Scan for the cell matching the given text and deliver its [x, y] coordinate at center. 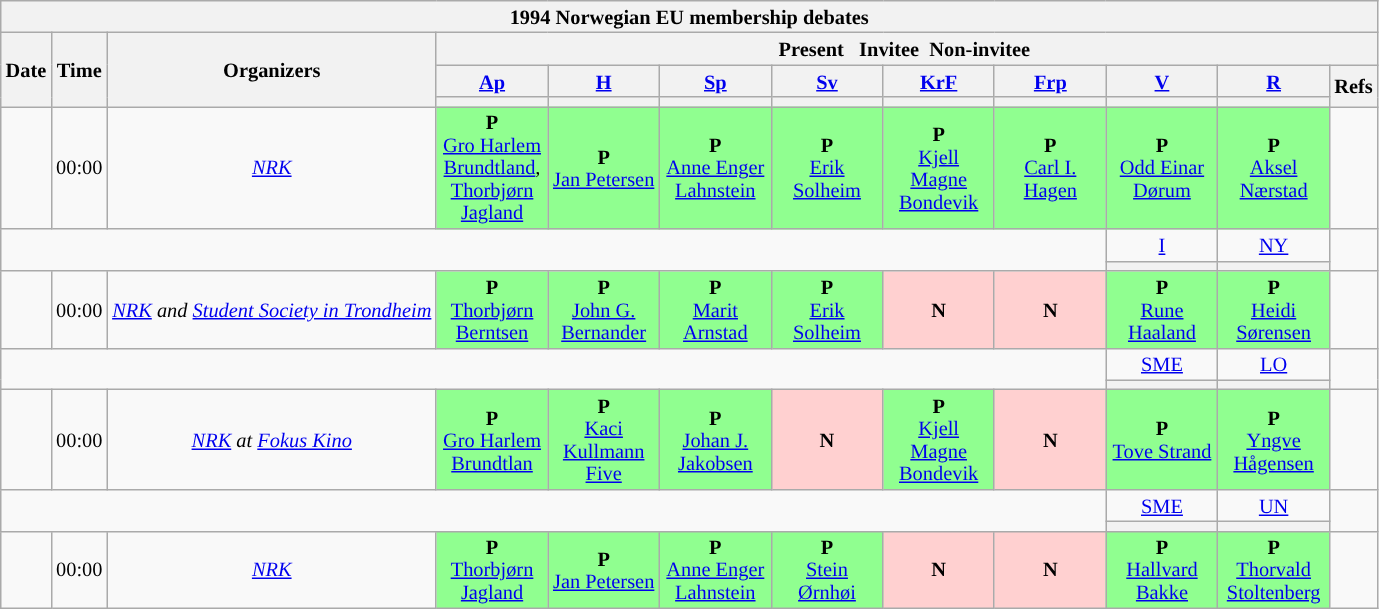
Date [26, 69]
POdd Einar Dørum [1162, 167]
PHeidi Sørensen [1274, 308]
PThorvald Stoltenberg [1274, 570]
LO [1274, 364]
NY [1274, 245]
PGro Harlem Brundtlan [492, 439]
Sp [716, 81]
V [1162, 81]
Sv [827, 81]
PThorbjørn Jagland [492, 570]
PThorbjørn Berntsen [492, 308]
PJohan J. Jakobsen [716, 439]
Time [79, 69]
H [604, 81]
PMarit Arnstad [716, 308]
Ap [492, 81]
PYngve Hågensen [1274, 439]
PStein Ørnhøi [827, 570]
PRune Haaland [1162, 308]
NRK at Fokus Kino [272, 439]
PGro Harlem Brundtland, Thorbjørn Jagland [492, 167]
1994 Norwegian EU membership debates [690, 16]
NRK and Student Society in Trondheim [272, 308]
PKaci Kullmann Five [604, 439]
Present Invitee Non-invitee [906, 48]
R [1274, 81]
PAksel Nærstad [1274, 167]
PCarl I. Hagen [1050, 167]
I [1162, 245]
Organizers [272, 69]
UN [1274, 505]
PJohn G. Bernander [604, 308]
KrF [939, 81]
Refs [1353, 86]
PTove Strand [1162, 439]
PHallvard Bakke [1162, 570]
Frp [1050, 81]
